Determine the [x, y] coordinate at the center of the cell enclosing the given text.  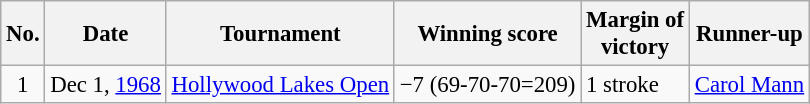
Hollywood Lakes Open [280, 85]
Dec 1, 1968 [106, 85]
No. [23, 34]
Winning score [487, 34]
Carol Mann [749, 85]
Date [106, 34]
Margin ofvictory [636, 34]
Tournament [280, 34]
1 [23, 85]
−7 (69-70-70=209) [487, 85]
Runner-up [749, 34]
1 stroke [636, 85]
